Return the (x, y) coordinate for the center point of the cell that contains the specified text.  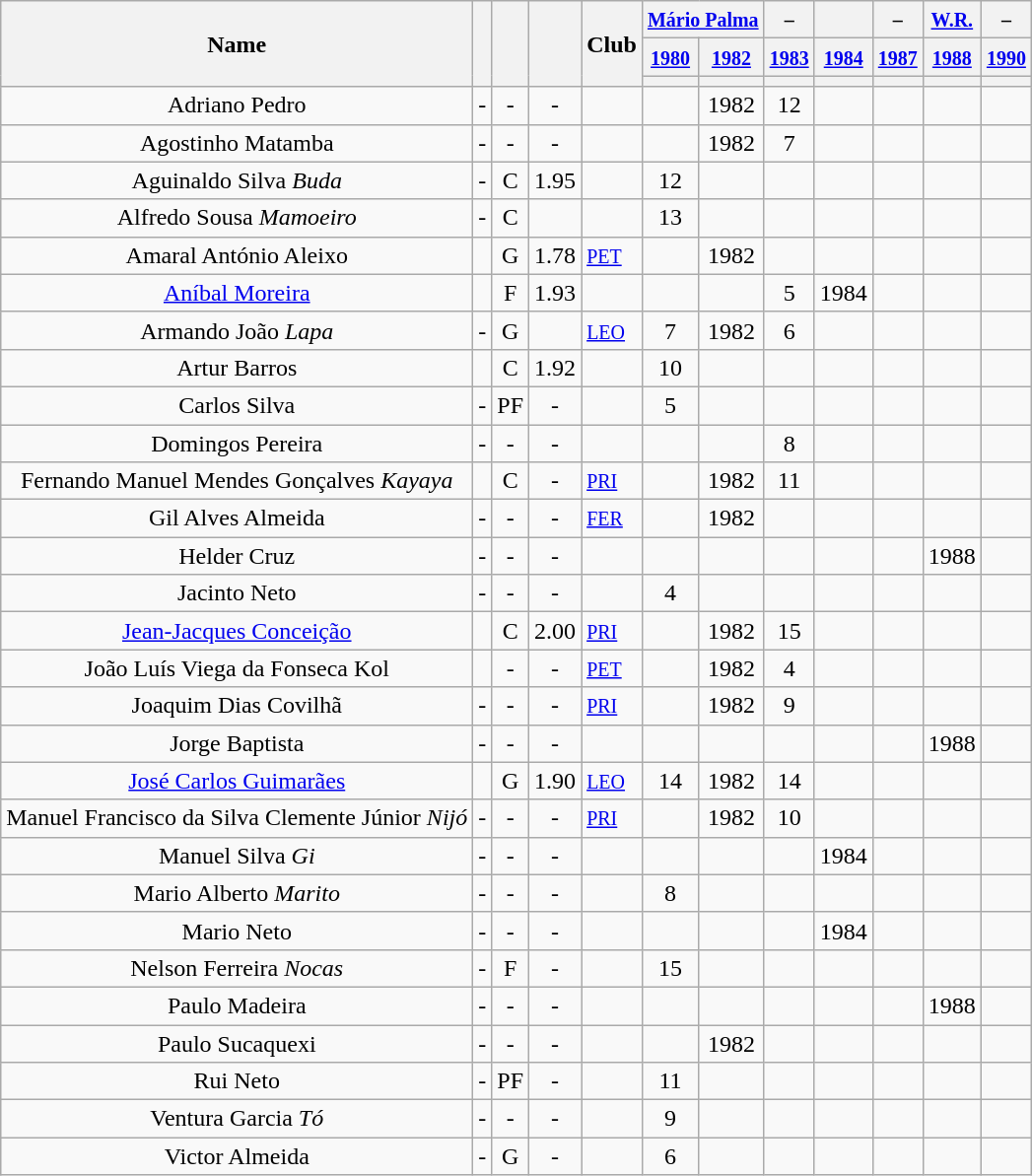
Adriano Pedro (237, 105)
Gil Alves Almeida (237, 519)
Carlos Silva (237, 405)
Paulo Sucaquexi (237, 1044)
Jean-Jacques Conceição (237, 631)
Manuel Francisco da Silva Clemente Júnior Nijó (237, 818)
1.92 (556, 368)
FER (612, 519)
Club (612, 43)
Armando João Lapa (237, 330)
1.78 (556, 255)
Fernando Manuel Mendes Gonçalves Kayaya (237, 481)
Mario Neto (237, 931)
Jacinto Neto (237, 593)
Ventura Garcia Tó (237, 1119)
Rui Neto (237, 1081)
1.95 (556, 180)
Manuel Silva Gi (237, 856)
João Luís Viega da Fonseca Kol (237, 668)
W.R. (952, 20)
Artur Barros (237, 368)
Mario Alberto Marito (237, 893)
José Carlos Guimarães (237, 781)
Amaral António Aleixo (237, 255)
Agostinho Matamba (237, 143)
Name (237, 43)
1983 (789, 57)
Joaquim Dias Covilhã (237, 706)
Nelson Ferreira Nocas (237, 968)
Helder Cruz (237, 556)
1980 (670, 57)
1.90 (556, 781)
1.93 (556, 293)
1990 (1005, 57)
2.00 (556, 631)
Domingos Pereira (237, 443)
1987 (897, 57)
13 (670, 218)
Mário Palma (703, 20)
Jorge Baptista (237, 743)
Paulo Madeira (237, 1005)
Victor Almeida (237, 1156)
Alfredo Sousa Mamoeiro (237, 218)
Aguinaldo Silva Buda (237, 180)
Aníbal Moreira (237, 293)
